From the cell containing the given text, extract its center point as (x, y) coordinate. 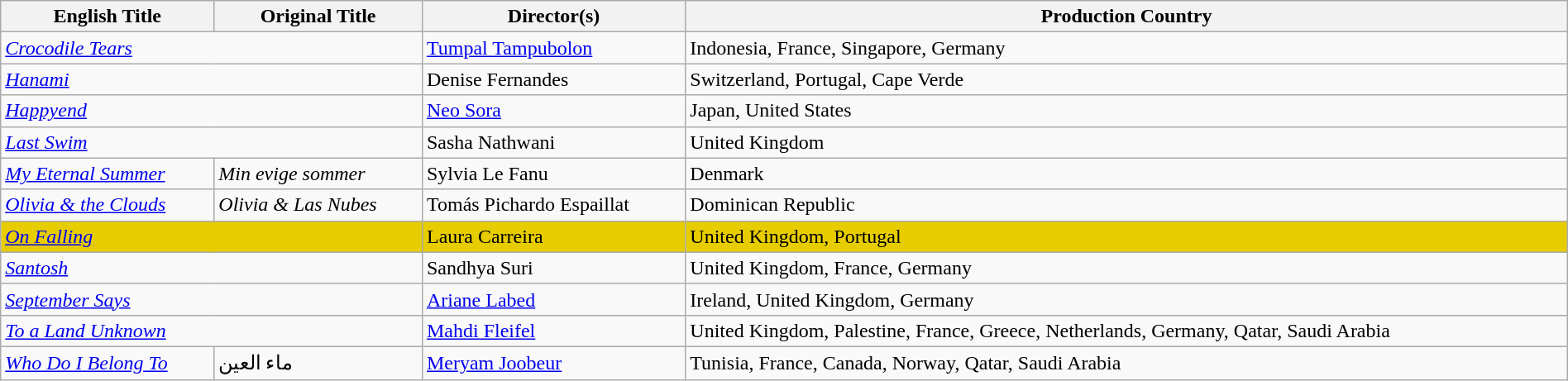
Who Do I Belong To (108, 363)
ماء العين (318, 363)
Original Title (318, 17)
Hanami (212, 79)
Crocodile Tears (212, 48)
Tomás Pichardo Espaillat (553, 205)
Sasha Nathwani (553, 142)
Olivia & the Clouds (108, 205)
Last Swim (212, 142)
Neo Sora (553, 111)
Min evige sommer (318, 174)
Denise Fernandes (553, 79)
On Falling (212, 236)
Happyend (212, 111)
Sandhya Suri (553, 268)
Ariane Labed (553, 299)
United Kingdom, Portugal (1126, 236)
September Says (212, 299)
English Title (108, 17)
United Kingdom, France, Germany (1126, 268)
Laura Carreira (553, 236)
Denmark (1126, 174)
My Eternal Summer (108, 174)
United Kingdom (1126, 142)
Santosh (212, 268)
Switzerland, Portugal, Cape Verde (1126, 79)
Japan, United States (1126, 111)
Sylvia Le Fanu (553, 174)
Indonesia, France, Singapore, Germany (1126, 48)
Olivia & Las Nubes (318, 205)
Tunisia, France, Canada, Norway, Qatar, Saudi Arabia (1126, 363)
Ireland, United Kingdom, Germany (1126, 299)
Director(s) (553, 17)
Tumpal Tampubolon (553, 48)
Mahdi Fleifel (553, 331)
To a Land Unknown (212, 331)
Dominican Republic (1126, 205)
United Kingdom, Palestine, France, Greece, Netherlands, Germany, Qatar, Saudi Arabia (1126, 331)
Production Country (1126, 17)
Meryam Joobeur (553, 363)
